Extract the [X, Y] coordinate from the center of the cell holding the provided text.  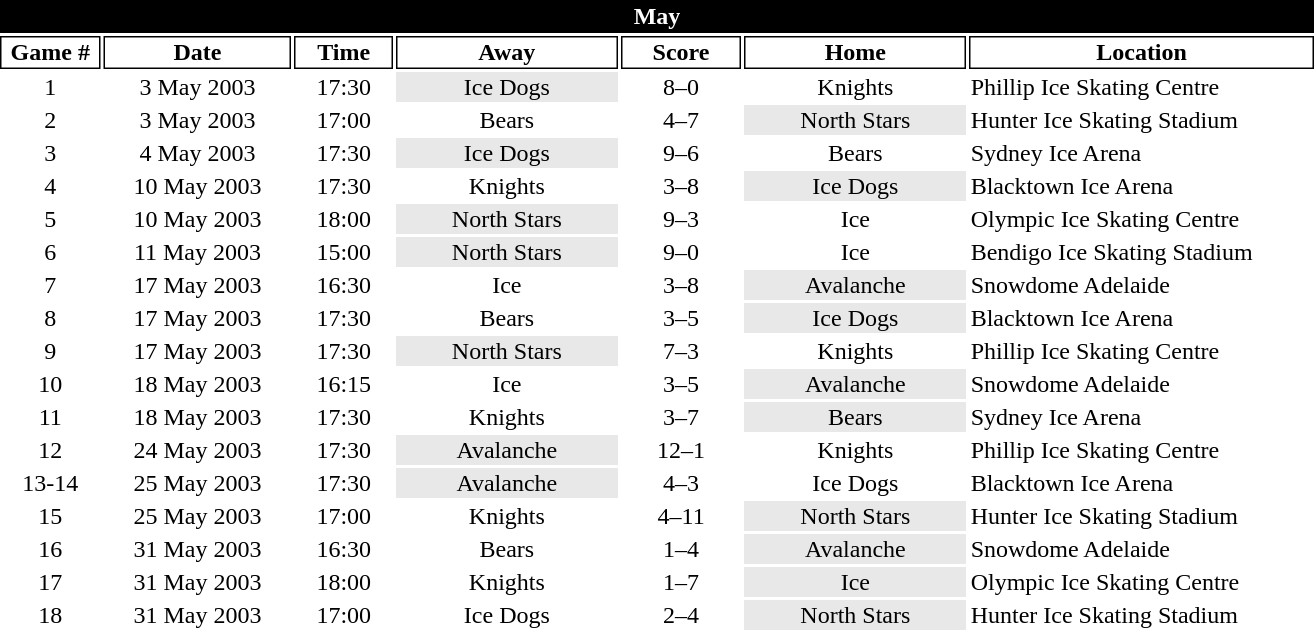
Home [856, 52]
May [657, 16]
3 [50, 153]
4 May 2003 [197, 153]
Date [197, 52]
8–0 [682, 87]
7 [50, 285]
4–11 [682, 516]
Bendigo Ice Skating Stadium [1142, 252]
1–7 [682, 582]
Game # [50, 52]
6 [50, 252]
9–0 [682, 252]
9–6 [682, 153]
24 May 2003 [197, 450]
3–7 [682, 417]
4–3 [682, 483]
11 May 2003 [197, 252]
16 [50, 549]
8 [50, 318]
1 [50, 87]
Location [1142, 52]
Time [344, 52]
1–4 [682, 549]
9–3 [682, 219]
2 [50, 120]
7–3 [682, 351]
17 [50, 582]
11 [50, 417]
18 [50, 615]
15 [50, 516]
Score [682, 52]
4 [50, 186]
4–7 [682, 120]
9 [50, 351]
15:00 [344, 252]
16:15 [344, 384]
12–1 [682, 450]
2–4 [682, 615]
12 [50, 450]
13-14 [50, 483]
5 [50, 219]
Away [507, 52]
10 [50, 384]
